Return the (X, Y) coordinate for the center point of the cell that contains the specified text.  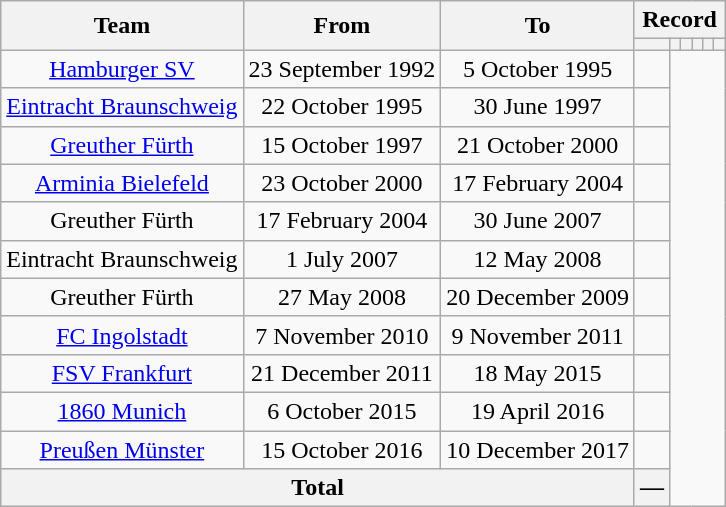
22 October 1995 (342, 107)
30 June 1997 (538, 107)
19 April 2016 (538, 411)
1 July 2007 (342, 259)
1860 Munich (122, 411)
20 December 2009 (538, 297)
From (342, 26)
Preußen Münster (122, 449)
21 October 2000 (538, 145)
18 May 2015 (538, 373)
7 November 2010 (342, 335)
10 December 2017 (538, 449)
Total (318, 488)
5 October 1995 (538, 69)
To (538, 26)
27 May 2008 (342, 297)
9 November 2011 (538, 335)
Hamburger SV (122, 69)
— (652, 488)
15 October 1997 (342, 145)
23 October 2000 (342, 183)
FSV Frankfurt (122, 373)
Team (122, 26)
FC Ingolstadt (122, 335)
23 September 1992 (342, 69)
12 May 2008 (538, 259)
30 June 2007 (538, 221)
21 December 2011 (342, 373)
Arminia Bielefeld (122, 183)
Record (679, 20)
6 October 2015 (342, 411)
15 October 2016 (342, 449)
